Scan for the cell matching the given text and deliver its [x, y] coordinate at center. 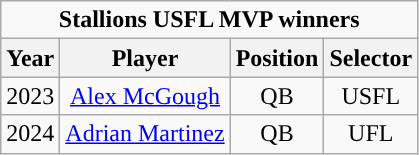
UFL [371, 134]
Alex McGough [145, 96]
USFL [371, 96]
Player [145, 58]
Year [30, 58]
Stallions USFL MVP winners [210, 20]
Position [277, 58]
2023 [30, 96]
Selector [371, 58]
Adrian Martinez [145, 134]
2024 [30, 134]
